Search for the cell housing the specified text and yield its (x, y) center coordinate. 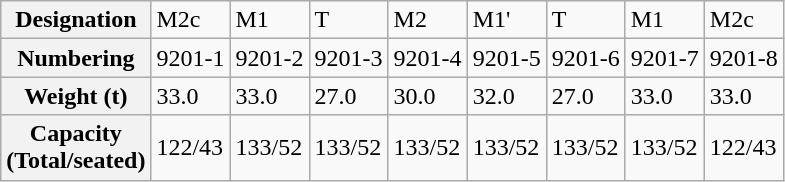
Capacity(Total/seated) (76, 148)
32.0 (506, 96)
9201-1 (190, 58)
9201-4 (428, 58)
Numbering (76, 58)
9201-3 (348, 58)
9201-5 (506, 58)
9201-8 (744, 58)
M1' (506, 20)
9201-7 (664, 58)
9201-6 (586, 58)
9201-2 (270, 58)
Designation (76, 20)
30.0 (428, 96)
Weight (t) (76, 96)
M2 (428, 20)
